Identify which cell holds the provided text, then report its [X, Y] central coordinate. 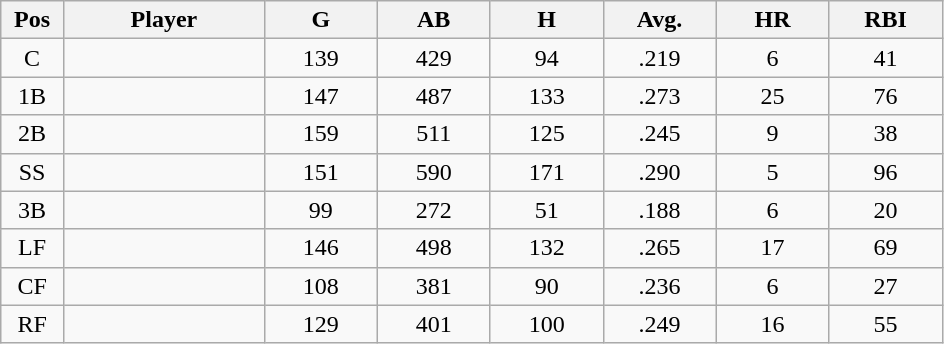
1B [32, 96]
CF [32, 286]
RBI [886, 20]
16 [772, 324]
SS [32, 172]
147 [320, 96]
3B [32, 210]
2B [32, 134]
Avg. [660, 20]
129 [320, 324]
.273 [660, 96]
AB [434, 20]
132 [546, 248]
69 [886, 248]
G [320, 20]
401 [434, 324]
H [546, 20]
99 [320, 210]
590 [434, 172]
108 [320, 286]
25 [772, 96]
487 [434, 96]
17 [772, 248]
96 [886, 172]
272 [434, 210]
429 [434, 58]
.290 [660, 172]
20 [886, 210]
Player [164, 20]
.265 [660, 248]
.219 [660, 58]
498 [434, 248]
.249 [660, 324]
51 [546, 210]
133 [546, 96]
27 [886, 286]
159 [320, 134]
LF [32, 248]
5 [772, 172]
125 [546, 134]
Pos [32, 20]
94 [546, 58]
151 [320, 172]
.188 [660, 210]
C [32, 58]
90 [546, 286]
171 [546, 172]
HR [772, 20]
RF [32, 324]
511 [434, 134]
.245 [660, 134]
100 [546, 324]
41 [886, 58]
139 [320, 58]
146 [320, 248]
38 [886, 134]
381 [434, 286]
76 [886, 96]
.236 [660, 286]
55 [886, 324]
9 [772, 134]
